Return (X, Y) of the center of cell containing provided text 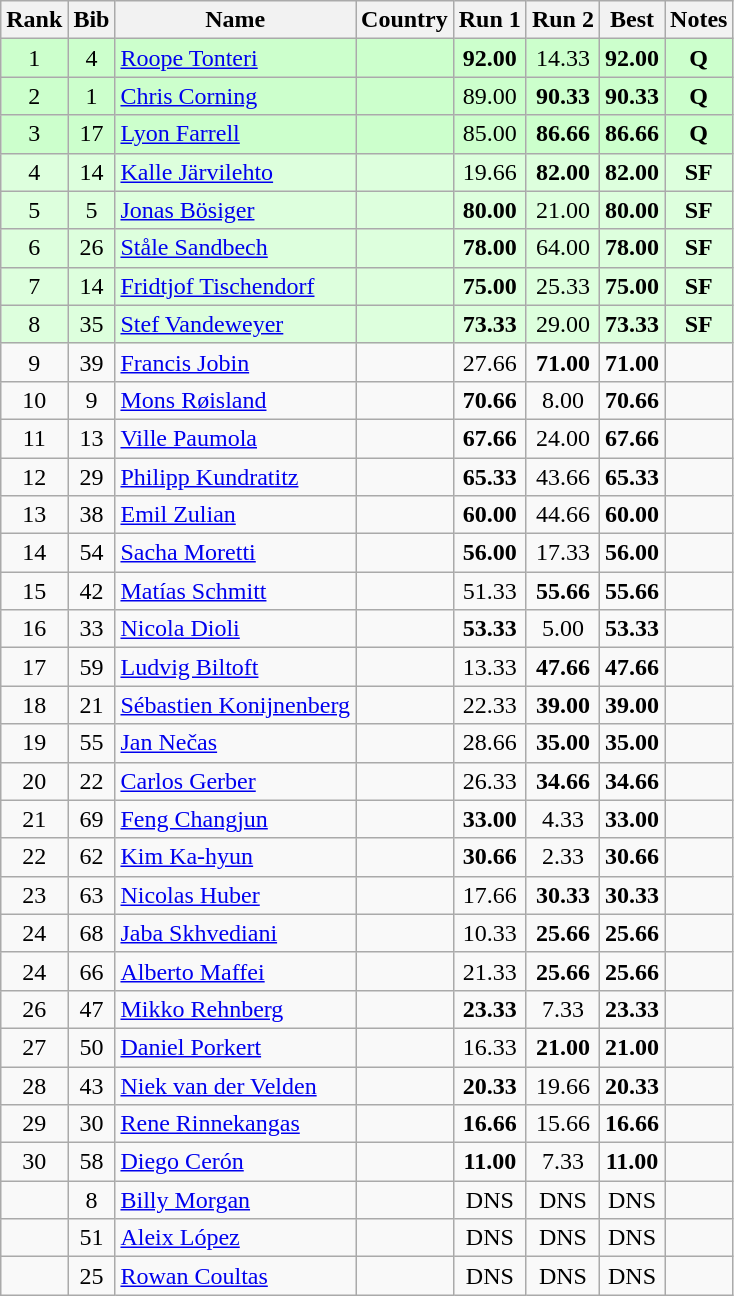
Daniel Porkert (236, 1047)
Carlos Gerber (236, 781)
Francis Jobin (236, 362)
38 (92, 515)
39 (92, 362)
35 (92, 324)
17.66 (490, 895)
Kalle Järvilehto (236, 172)
15 (34, 591)
14.33 (562, 58)
5.00 (562, 629)
Diego Cerón (236, 1162)
11 (34, 438)
24.00 (562, 438)
16 (34, 629)
Rene Rinnekangas (236, 1124)
12 (34, 477)
54 (92, 553)
Ståle Sandbech (236, 248)
25 (92, 1276)
Emil Zulian (236, 515)
25.33 (562, 286)
Fridtjof Tischendorf (236, 286)
33 (92, 629)
Notes (699, 20)
Ville Paumola (236, 438)
Sébastien Konijnenberg (236, 705)
Kim Ka-hyun (236, 857)
19 (34, 743)
2.33 (562, 857)
55 (92, 743)
Rowan Coultas (236, 1276)
47 (92, 1009)
Philipp Kundratitz (236, 477)
Matías Schmitt (236, 591)
51 (92, 1238)
58 (92, 1162)
10 (34, 400)
Run 1 (490, 20)
43 (92, 1085)
Ludvig Biltoft (236, 667)
Country (405, 20)
Stef Vandeweyer (236, 324)
6 (34, 248)
Niek van der Velden (236, 1085)
Sacha Moretti (236, 553)
66 (92, 971)
Mikko Rehnberg (236, 1009)
Roope Tonteri (236, 58)
Jan Nečas (236, 743)
2 (34, 96)
Lyon Farrell (236, 134)
20 (34, 781)
64.00 (562, 248)
Alberto Maffei (236, 971)
Name (236, 20)
27 (34, 1047)
Bib (92, 20)
3 (34, 134)
69 (92, 819)
Run 2 (562, 20)
8.00 (562, 400)
51.33 (490, 591)
Aleix López (236, 1238)
68 (92, 933)
85.00 (490, 134)
28 (34, 1085)
Chris Corning (236, 96)
16.33 (490, 1047)
43.66 (562, 477)
21.33 (490, 971)
27.66 (490, 362)
50 (92, 1047)
59 (92, 667)
26.33 (490, 781)
Best (632, 20)
Nicola Dioli (236, 629)
Mons Røisland (236, 400)
63 (92, 895)
Nicolas Huber (236, 895)
23 (34, 895)
22.33 (490, 705)
89.00 (490, 96)
18 (34, 705)
13.33 (490, 667)
29.00 (562, 324)
4.33 (562, 819)
15.66 (562, 1124)
Feng Changjun (236, 819)
28.66 (490, 743)
Rank (34, 20)
Jonas Bösiger (236, 210)
42 (92, 591)
7 (34, 286)
Jaba Skhvediani (236, 933)
62 (92, 857)
44.66 (562, 515)
10.33 (490, 933)
Billy Morgan (236, 1200)
17.33 (562, 553)
